Output the (X, Y) coordinate of the center of the cell containing the given text.  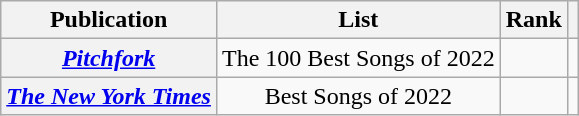
Publication (109, 20)
Best Songs of 2022 (358, 96)
Rank (534, 20)
Pitchfork (109, 58)
The New York Times (109, 96)
List (358, 20)
The 100 Best Songs of 2022 (358, 58)
